Extract the (x, y) coordinate from the center of the cell holding the provided text.  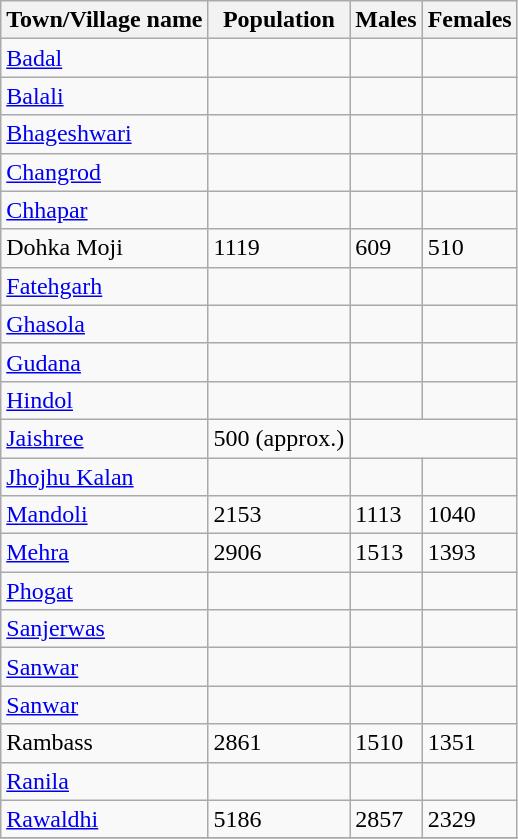
Changrod (104, 172)
510 (470, 248)
2906 (279, 553)
Mandoli (104, 515)
Fatehgarh (104, 286)
Population (279, 20)
5186 (279, 819)
Males (386, 20)
Hindol (104, 400)
1040 (470, 515)
Jaishree (104, 438)
Phogat (104, 591)
Rawaldhi (104, 819)
Rambass (104, 743)
2153 (279, 515)
1351 (470, 743)
2861 (279, 743)
2329 (470, 819)
Balali (104, 96)
Chhapar (104, 210)
Mehra (104, 553)
Jhojhu Kalan (104, 477)
1510 (386, 743)
Bhageshwari (104, 134)
1119 (279, 248)
Gudana (104, 362)
Badal (104, 58)
Sanjerwas (104, 629)
Ghasola (104, 324)
Females (470, 20)
609 (386, 248)
Ranila (104, 781)
Town/Village name (104, 20)
1393 (470, 553)
500 (approx.) (279, 438)
2857 (386, 819)
Dohka Moji (104, 248)
1113 (386, 515)
1513 (386, 553)
